Identify which cell holds the provided text, then report its [X, Y] central coordinate. 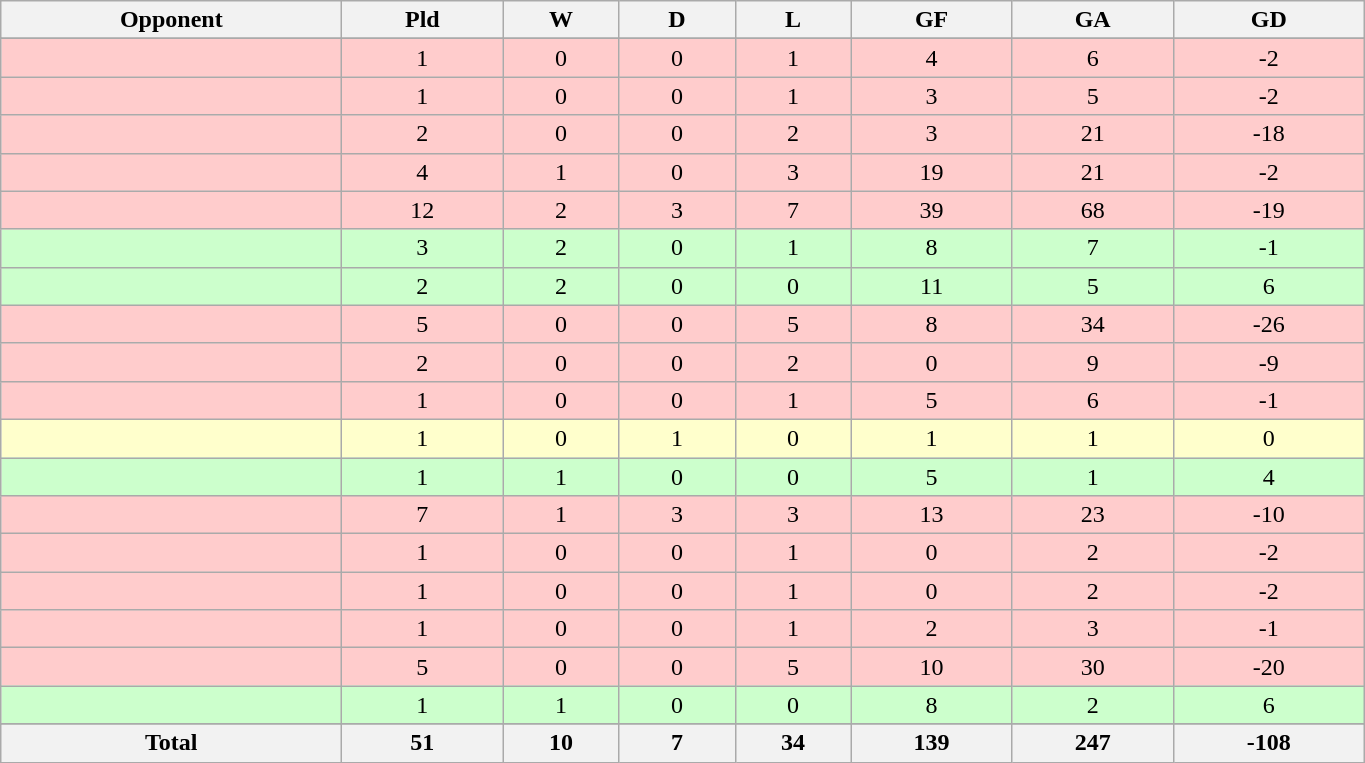
-108 [1268, 743]
L [793, 20]
30 [1092, 667]
W [561, 20]
51 [422, 743]
11 [932, 286]
GD [1268, 20]
GA [1092, 20]
-26 [1268, 324]
-20 [1268, 667]
247 [1092, 743]
68 [1092, 210]
13 [932, 515]
-10 [1268, 515]
9 [1092, 362]
Opponent [172, 20]
D [677, 20]
19 [932, 172]
Pld [422, 20]
GF [932, 20]
Total [172, 743]
23 [1092, 515]
39 [932, 210]
139 [932, 743]
-18 [1268, 134]
-19 [1268, 210]
12 [422, 210]
-9 [1268, 362]
